Provide the (X, Y) coordinate of the cell's center where the given text is located.  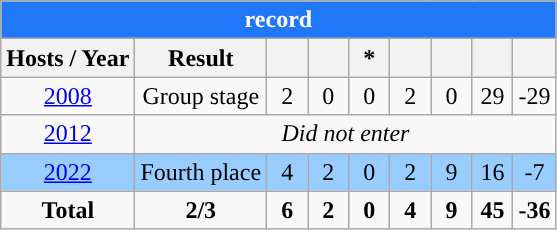
6 (288, 210)
2012 (68, 134)
Result (201, 58)
-36 (534, 210)
2008 (68, 96)
* (370, 58)
Fourth place (201, 172)
45 (492, 210)
Total (68, 210)
2/3 (201, 210)
-7 (534, 172)
Hosts / Year (68, 58)
Group stage (201, 96)
29 (492, 96)
record (278, 20)
-29 (534, 96)
Did not enter (346, 134)
16 (492, 172)
2022 (68, 172)
